Output the (X, Y) coordinate of the center of the cell containing the given text.  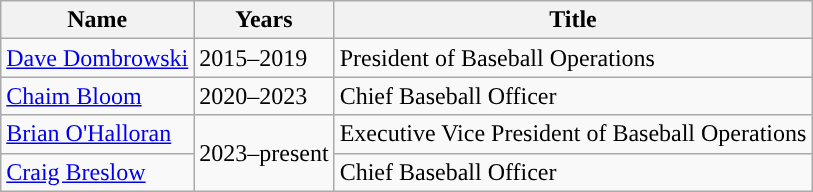
Chaim Bloom (98, 96)
Name (98, 20)
President of Baseball Operations (573, 58)
Dave Dombrowski (98, 58)
2023–present (264, 153)
Executive Vice President of Baseball Operations (573, 134)
Title (573, 20)
2020–2023 (264, 96)
Years (264, 20)
Brian O'Halloran (98, 134)
Craig Breslow (98, 172)
2015–2019 (264, 58)
